Locate the cell with the specified text and output its (x, y) center coordinate. 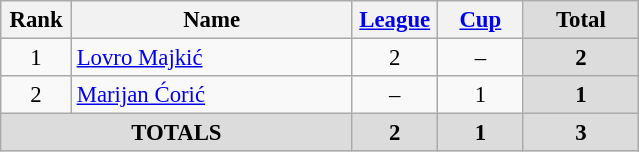
Name (212, 20)
Lovro Majkić (212, 58)
3 (581, 133)
Marijan Ćorić (212, 95)
Total (581, 20)
TOTALS (176, 133)
League (395, 20)
Cup (481, 20)
Rank (36, 20)
